Identify which cell holds the provided text, then report its (x, y) central coordinate. 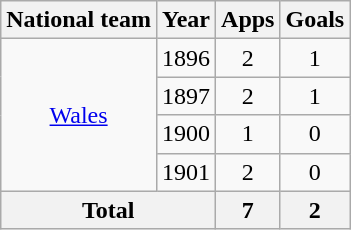
1900 (186, 134)
1901 (186, 172)
1897 (186, 96)
National team (79, 20)
Wales (79, 115)
1896 (186, 58)
Goals (315, 20)
Year (186, 20)
7 (248, 210)
Apps (248, 20)
Total (108, 210)
